Return the [X, Y] coordinate for the center point of the cell that contains the specified text.  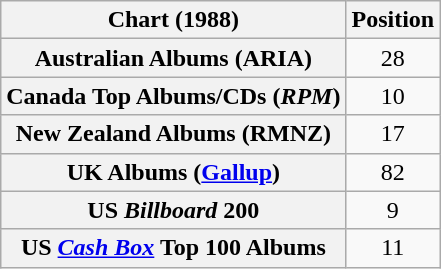
17 [393, 134]
9 [393, 210]
Australian Albums (ARIA) [174, 58]
Position [393, 20]
US Cash Box Top 100 Albums [174, 248]
UK Albums (Gallup) [174, 172]
11 [393, 248]
28 [393, 58]
US Billboard 200 [174, 210]
New Zealand Albums (RMNZ) [174, 134]
82 [393, 172]
10 [393, 96]
Chart (1988) [174, 20]
Canada Top Albums/CDs (RPM) [174, 96]
